Extract the [x, y] coordinate from the center of the cell holding the provided text.  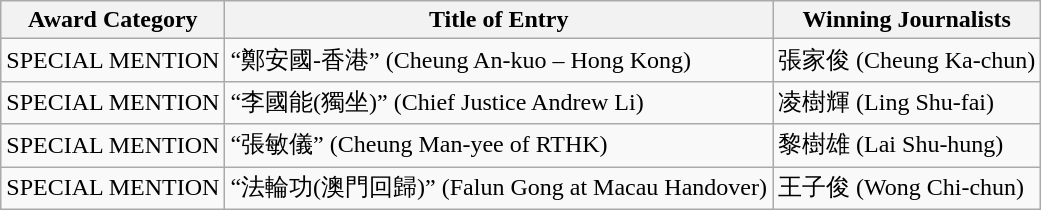
黎樹雄 (Lai Shu-hung) [907, 146]
Winning Journalists [907, 20]
凌樹輝 (Ling Shu-fai) [907, 102]
Award Category [113, 20]
張家俊 (Cheung Ka-chun) [907, 60]
“張敏儀” (Cheung Man-yee of RTHK) [499, 146]
王子俊 (Wong Chi-chun) [907, 188]
“法輪功(澳門回歸)” (Falun Gong at Macau Handover) [499, 188]
Title of Entry [499, 20]
“李國能(獨坐)” (Chief Justice Andrew Li) [499, 102]
“鄭安國-香港” (Cheung An-kuo – Hong Kong) [499, 60]
